Output the (X, Y) coordinate of the center of the cell containing the given text.  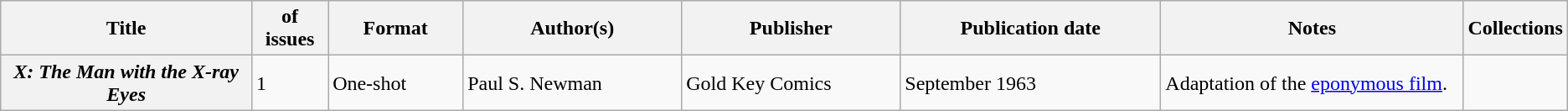
Gold Key Comics (791, 82)
September 1963 (1030, 82)
Title (126, 29)
Format (395, 29)
Collections (1515, 29)
Publisher (791, 29)
Adaptation of the eponymous film. (1312, 82)
Notes (1312, 29)
X: The Man with the X-ray Eyes (126, 82)
Paul S. Newman (573, 82)
One-shot (395, 82)
Publication date (1030, 29)
1 (290, 82)
Author(s) (573, 29)
of issues (290, 29)
